Extract the [x, y] coordinate from the center of the cell holding the provided text.  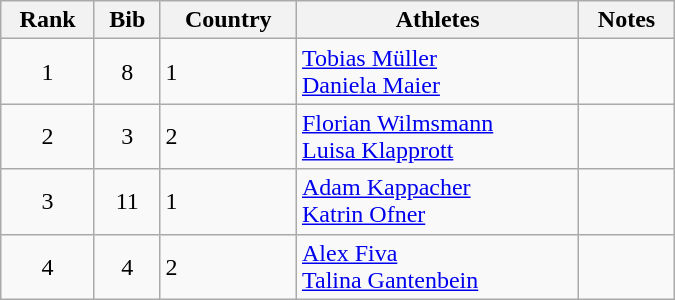
Florian WilmsmannLuisa Klapprott [437, 136]
8 [127, 72]
Notes [626, 20]
Rank [48, 20]
Athletes [437, 20]
Alex FivaTalina Gantenbein [437, 266]
Adam KappacherKatrin Ofner [437, 202]
Tobias MüllerDaniela Maier [437, 72]
Country [228, 20]
Bib [127, 20]
11 [127, 202]
